Output the (X, Y) coordinate of the center of the cell containing the given text.  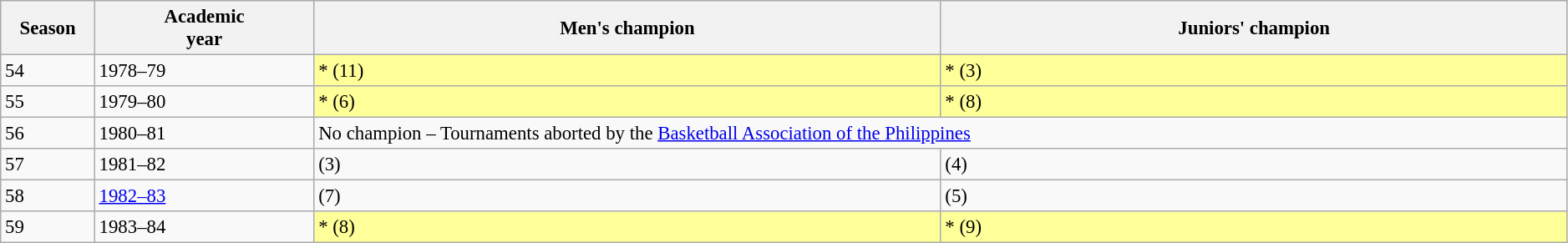
No champion – Tournaments aborted by the Basketball Association of the Philippines (941, 134)
1981–82 (204, 165)
Juniors' champion (1254, 28)
1978–79 (204, 71)
* (11) (627, 71)
55 (48, 102)
(5) (1254, 196)
* (8) (1254, 102)
* (3) (1254, 71)
58 (48, 196)
56 (48, 134)
1980–81 (204, 134)
1979–80 (204, 102)
57 (48, 165)
(3) (627, 165)
(4) (1254, 165)
54 (48, 71)
(7) (627, 196)
* (6) (627, 102)
Season (48, 28)
Academicyear (204, 28)
1982–83 (204, 196)
Men's champion (627, 28)
